Determine the (x, y) coordinate at the center of the cell enclosing the given text.  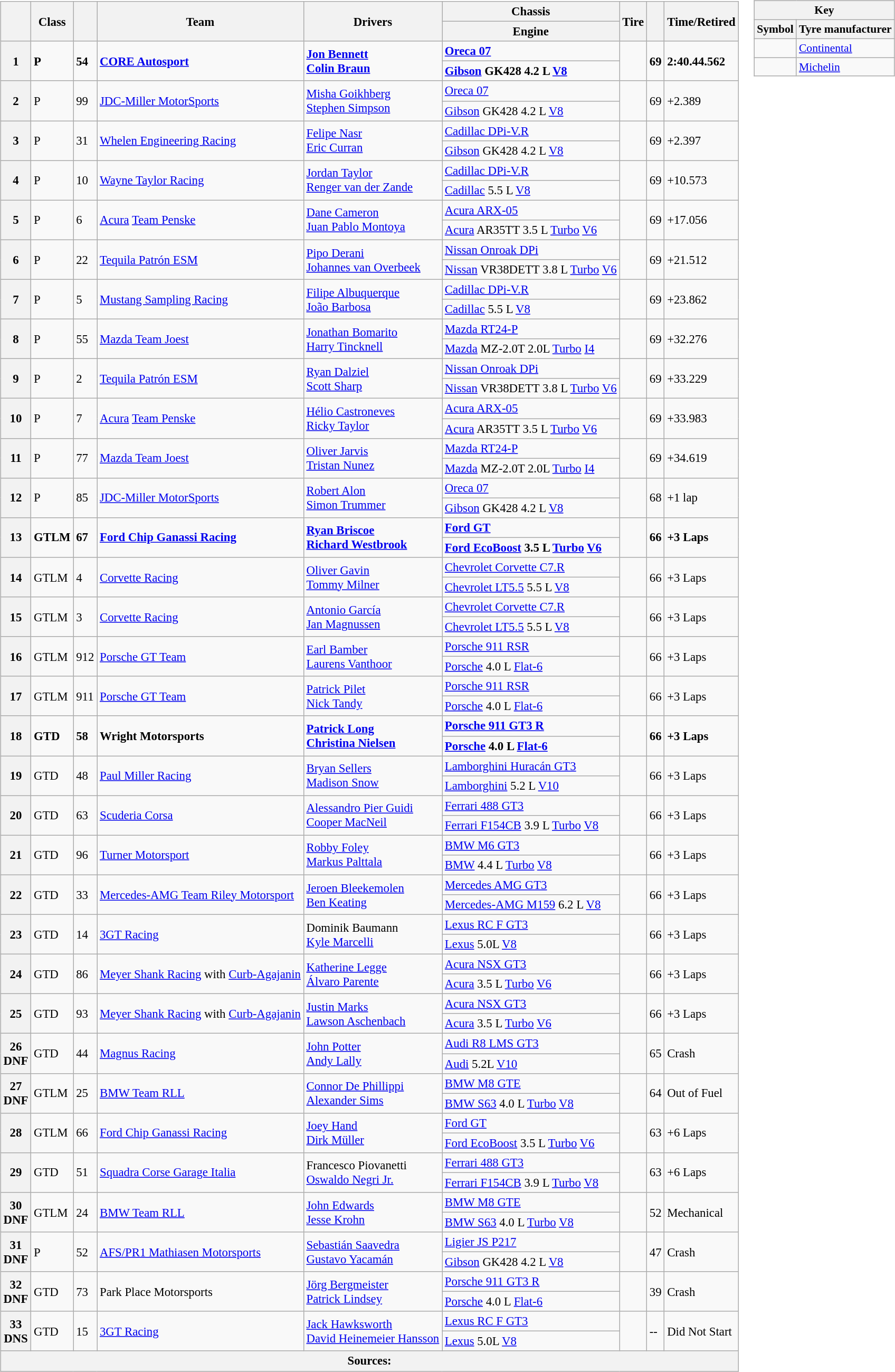
Sources: (369, 1361)
Justin Marks Lawson Aschenbach (373, 1014)
67 (85, 537)
Alessandro Pier Guidi Cooper MacNeil (373, 815)
77 (85, 458)
+1 lap (701, 497)
Jonathan Bomarito Harry Tincknell (373, 339)
Audi 5.2L V10 (531, 1064)
Sebastián Saavedra Gustavo Yacamán (373, 1252)
-- (655, 1331)
Jordan Taylor Renger van der Zande (373, 181)
Chassis (531, 12)
Out of Fuel (701, 1093)
65 (655, 1054)
+34.619 (701, 458)
Mercedes AMG GT3 (531, 885)
+32.276 (701, 339)
Paul Miller Racing (201, 776)
31DNF (16, 1252)
47 (655, 1252)
2:40.44.562 (701, 61)
Earl Bamber Laurens Vanthoor (373, 657)
Continental (845, 48)
Mechanical (701, 1212)
BMW M6 GT3 (531, 845)
Patrick Long Christina Nielsen (373, 736)
CORE Autosport (201, 61)
Misha Goikhberg Stephen Simpson (373, 100)
Dominik Baumann Kyle Marcelli (373, 934)
33 (85, 894)
Hélio Castroneves Ricky Taylor (373, 418)
93 (85, 1014)
51 (85, 1172)
911 (85, 696)
85 (85, 497)
Key (824, 11)
48 (85, 776)
73 (85, 1291)
Mustang Sampling Racing (201, 299)
John Potter Andy Lally (373, 1054)
Lamborghini 5.2 L V10 (531, 786)
Turner Motorsport (201, 855)
Jack Hawksworth David Heinemeier Hansson (373, 1331)
Michelin (845, 67)
Magnus Racing (201, 1054)
Bryan Sellers Madison Snow (373, 776)
20 (16, 815)
Dane Cameron Juan Pablo Montoya (373, 220)
Did Not Start (701, 1331)
28 (16, 1133)
19 (16, 776)
23 (16, 934)
Connor De Phillippi Alexander Sims (373, 1093)
26DNF (16, 1054)
27DNF (16, 1093)
Class (52, 21)
Symbol (775, 29)
Ligier JS P217 (531, 1242)
Robert Alon Simon Trummer (373, 497)
Mercedes-AMG M159 6.2 L V8 (531, 905)
Oliver Jarvis Tristan Nunez (373, 458)
+2.397 (701, 140)
Whelen Engineering Racing (201, 140)
Antonio García Jan Magnussen (373, 617)
30DNF (16, 1212)
Tyre manufacturer (845, 29)
BMW 4.4 L Turbo V8 (531, 865)
Park Place Motorsports (201, 1291)
99 (85, 100)
+33.229 (701, 379)
64 (655, 1093)
Ryan Briscoe Richard Westbrook (373, 537)
Lamborghini Huracán GT3 (531, 766)
Jörg Bergmeister Patrick Lindsey (373, 1291)
Jon Bennett Colin Braun (373, 61)
Filipe Albuquerque João Barbosa (373, 299)
1 (16, 61)
Patrick Pilet Nick Tandy (373, 696)
12 (16, 497)
Jeroen Bleekemolen Ben Keating (373, 894)
Scuderia Corsa (201, 815)
29 (16, 1172)
13 (16, 537)
44 (85, 1054)
Wayne Taylor Racing (201, 181)
68 (655, 497)
John Edwards Jesse Krohn (373, 1212)
Time/Retired (701, 21)
Ryan Dalziel Scott Sharp (373, 379)
8 (16, 339)
54 (85, 61)
Katherine Legge Álvaro Parente (373, 974)
+21.512 (701, 260)
Robby Foley Markus Palttala (373, 855)
18 (16, 736)
+33.983 (701, 418)
Wright Motorsports (201, 736)
32DNF (16, 1291)
Joey Hand Dirk Müller (373, 1133)
Mercedes-AMG Team Riley Motorsport (201, 894)
+10.573 (701, 181)
Audi R8 LMS GT3 (531, 1044)
+2.389 (701, 100)
11 (16, 458)
Squadra Corse Garage Italia (201, 1172)
Engine (531, 32)
+17.056 (701, 220)
39 (655, 1291)
Francesco Piovanetti Oswaldo Negri Jr. (373, 1172)
+23.862 (701, 299)
Pipo Derani Johannes van Overbeek (373, 260)
21 (16, 855)
Felipe Nasr Eric Curran (373, 140)
55 (85, 339)
AFS/PR1 Mathiasen Motorsports (201, 1252)
Tire (633, 21)
Team (201, 21)
58 (85, 736)
33DNS (16, 1331)
16 (16, 657)
96 (85, 855)
Oliver Gavin Tommy Milner (373, 578)
9 (16, 379)
31 (85, 140)
17 (16, 696)
Drivers (373, 21)
86 (85, 974)
912 (85, 657)
